Return the (X, Y) coordinate for the center point of the cell that contains the specified text.  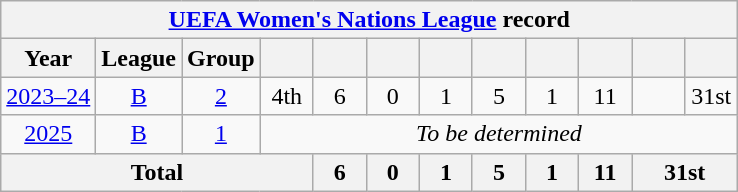
2023–24 (48, 96)
Total (158, 172)
Group (222, 58)
League (139, 58)
4th (286, 96)
Year (48, 58)
2 (222, 96)
To be determined (499, 134)
2025 (48, 134)
UEFA Women's Nations League record (370, 20)
